Pinpoint the cell where the given text exists, returning its [X, Y] midpoint coordinate. 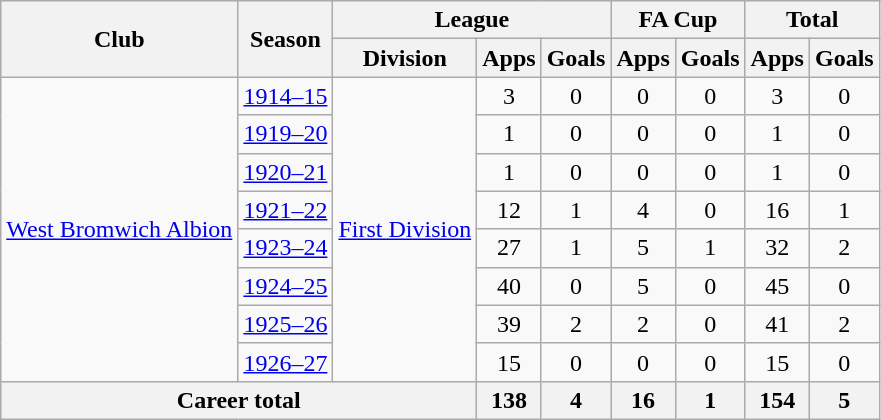
1914–15 [286, 96]
1923–24 [286, 248]
154 [777, 400]
41 [777, 324]
1926–27 [286, 362]
1924–25 [286, 286]
Total [812, 20]
Season [286, 39]
32 [777, 248]
1920–21 [286, 172]
Club [120, 39]
1921–22 [286, 210]
1919–20 [286, 134]
West Bromwich Albion [120, 229]
40 [509, 286]
FA Cup [678, 20]
39 [509, 324]
12 [509, 210]
Division [405, 58]
Career total [239, 400]
138 [509, 400]
First Division [405, 229]
45 [777, 286]
27 [509, 248]
League [472, 20]
1925–26 [286, 324]
